Locate the cell with the specified text and output its (X, Y) center coordinate. 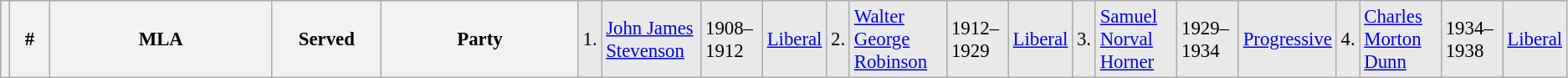
John James Stevenson (651, 39)
Served (326, 39)
MLA (161, 39)
1908–1912 (732, 39)
1. (590, 39)
1929–1934 (1208, 39)
Charles Morton Dunn (1401, 39)
4. (1348, 39)
Samuel Norval Horner (1136, 39)
1912–1929 (978, 39)
Progressive (1287, 39)
# (29, 39)
Walter George Robinson (898, 39)
2. (838, 39)
Party (480, 39)
3. (1084, 39)
1934–1938 (1472, 39)
